Locate the cell with the specified text and output its [X, Y] center coordinate. 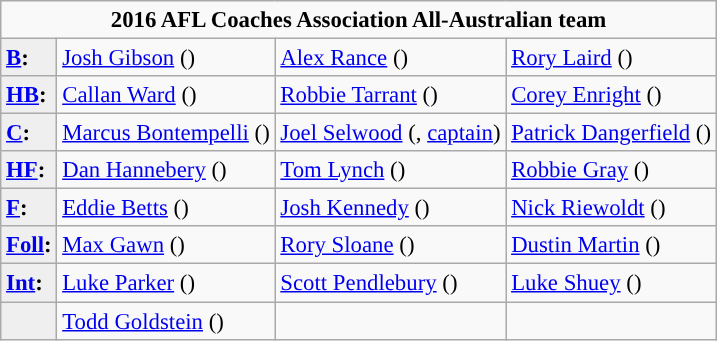
Dustin Martin () [611, 245]
Int: [29, 283]
B: [29, 58]
F: [29, 208]
Joel Selwood (, captain) [390, 133]
Rory Sloane () [390, 245]
HB: [29, 95]
Callan Ward () [166, 95]
Josh Kennedy () [390, 208]
Alex Rance () [390, 58]
Dan Hannebery () [166, 170]
Todd Goldstein () [166, 321]
Marcus Bontempelli () [166, 133]
Rory Laird () [611, 58]
Foll: [29, 245]
Luke Shuey () [611, 283]
Corey Enright () [611, 95]
Robbie Gray () [611, 170]
Robbie Tarrant () [390, 95]
HF: [29, 170]
Luke Parker () [166, 283]
Scott Pendlebury () [390, 283]
Eddie Betts () [166, 208]
Max Gawn () [166, 245]
Josh Gibson () [166, 58]
C: [29, 133]
Patrick Dangerfield () [611, 133]
Tom Lynch () [390, 170]
Nick Riewoldt () [611, 208]
2016 AFL Coaches Association All-Australian team [359, 20]
